Extract the (X, Y) coordinate from the center of the cell holding the provided text.  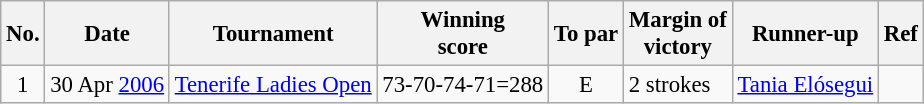
30 Apr 2006 (107, 85)
73-70-74-71=288 (463, 85)
Tournament (273, 34)
Date (107, 34)
To par (586, 34)
Runner-up (805, 34)
Ref (900, 34)
Tenerife Ladies Open (273, 85)
Tania Elósegui (805, 85)
2 strokes (678, 85)
Winningscore (463, 34)
No. (23, 34)
Margin ofvictory (678, 34)
1 (23, 85)
E (586, 85)
